Find where the given text appears and provide that cell's center as (X, Y) coordinate. 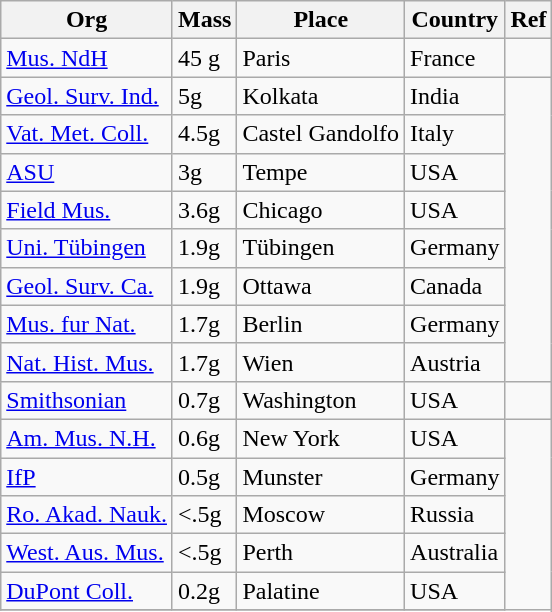
Russia (455, 515)
Austria (455, 362)
Berlin (321, 324)
West. Aus. Mus. (87, 553)
Mass (204, 20)
Mus. fur Nat. (87, 324)
DuPont Coll. (87, 591)
0.7g (204, 400)
France (455, 58)
Australia (455, 553)
Geol. Surv. Ind. (87, 96)
Castel Gandolfo (321, 134)
Field Mus. (87, 210)
Geol. Surv. Ca. (87, 286)
3.6g (204, 210)
0.2g (204, 591)
ASU (87, 172)
Vat. Met. Coll. (87, 134)
Italy (455, 134)
45 g (204, 58)
Tübingen (321, 248)
Country (455, 20)
3g (204, 172)
Smithsonian (87, 400)
Palatine (321, 591)
Ref (528, 20)
Paris (321, 58)
New York (321, 438)
Mus. NdH (87, 58)
0.5g (204, 477)
Uni. Tübingen (87, 248)
Ottawa (321, 286)
Org (87, 20)
Canada (455, 286)
Kolkata (321, 96)
Wien (321, 362)
Nat. Hist. Mus. (87, 362)
Perth (321, 553)
IfP (87, 477)
0.6g (204, 438)
India (455, 96)
Ro. Akad. Nauk. (87, 515)
Chicago (321, 210)
Munster (321, 477)
Am. Mus. N.H. (87, 438)
Place (321, 20)
Tempe (321, 172)
Moscow (321, 515)
Washington (321, 400)
5g (204, 96)
4.5g (204, 134)
